Pinpoint the cell where the given text exists, returning its [X, Y] midpoint coordinate. 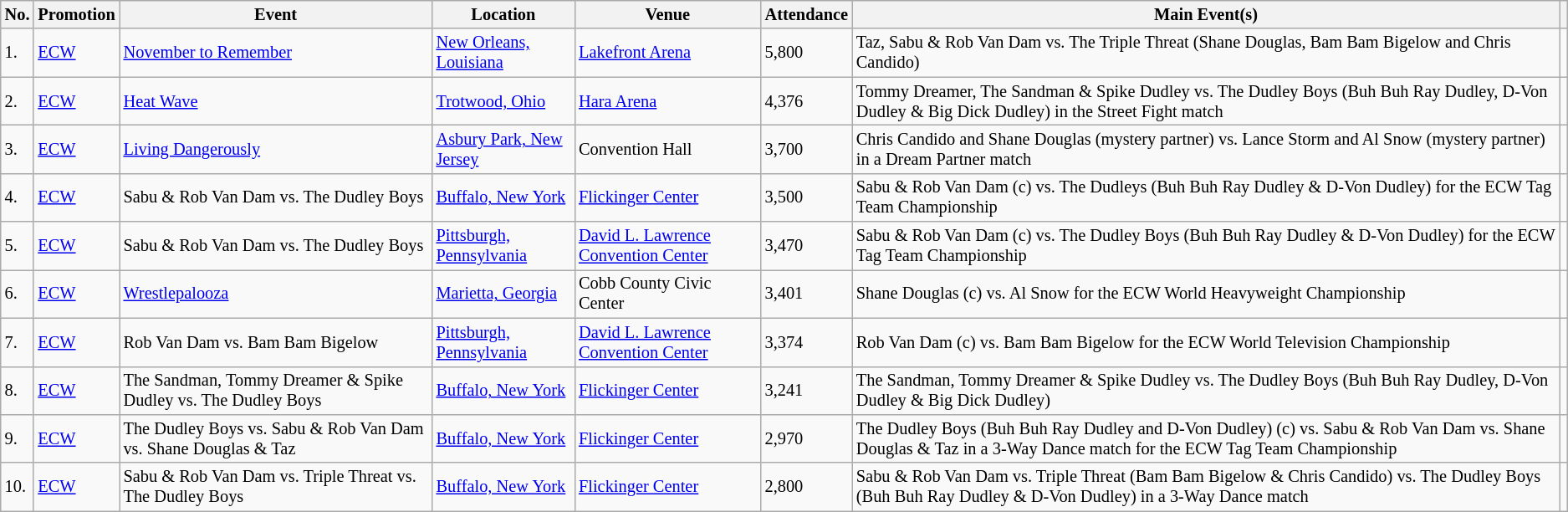
5,800 [806, 53]
Venue [667, 14]
Lakefront Arena [667, 53]
Location [503, 14]
2,970 [806, 438]
Rob Van Dam vs. Bam Bam Bigelow [276, 342]
3,700 [806, 149]
7. [18, 342]
New Orleans, Louisiana [503, 53]
Shane Douglas (c) vs. Al Snow for the ECW World Heavyweight Championship [1206, 294]
The Sandman, Tommy Dreamer & Spike Dudley vs. The Dudley Boys [276, 391]
Marietta, Georgia [503, 294]
Hara Arena [667, 101]
9. [18, 438]
Sabu & Rob Van Dam vs. Triple Threat vs. The Dudley Boys [276, 487]
Cobb County Civic Center [667, 294]
Main Event(s) [1206, 14]
Asbury Park, New Jersey [503, 149]
Wrestlepalooza [276, 294]
2. [18, 101]
Sabu & Rob Van Dam (c) vs. The Dudleys (Buh Buh Ray Dudley & D-Von Dudley) for the ECW Tag Team Championship [1206, 197]
Rob Van Dam (c) vs. Bam Bam Bigelow for the ECW World Television Championship [1206, 342]
The Sandman, Tommy Dreamer & Spike Dudley vs. The Dudley Boys (Buh Buh Ray Dudley, D-Von Dudley & Big Dick Dudley) [1206, 391]
Trotwood, Ohio [503, 101]
3,401 [806, 294]
Sabu & Rob Van Dam vs. Triple Threat (Bam Bam Bigelow & Chris Candido) vs. The Dudley Boys (Buh Buh Ray Dudley & D-Von Dudley) in a 3-Way Dance match [1206, 487]
1. [18, 53]
Living Dangerously [276, 149]
2,800 [806, 487]
8. [18, 391]
Event [276, 14]
Heat Wave [276, 101]
Convention Hall [667, 149]
Taz, Sabu & Rob Van Dam vs. The Triple Threat (Shane Douglas, Bam Bam Bigelow and Chris Candido) [1206, 53]
Sabu & Rob Van Dam (c) vs. The Dudley Boys (Buh Buh Ray Dudley & D-Von Dudley) for the ECW Tag Team Championship [1206, 246]
Attendance [806, 14]
Tommy Dreamer, The Sandman & Spike Dudley vs. The Dudley Boys (Buh Buh Ray Dudley, D-Von Dudley & Big Dick Dudley) in the Street Fight match [1206, 101]
3,374 [806, 342]
No. [18, 14]
3. [18, 149]
3,241 [806, 391]
4,376 [806, 101]
3,500 [806, 197]
The Dudley Boys vs. Sabu & Rob Van Dam vs. Shane Douglas & Taz [276, 438]
Chris Candido and Shane Douglas (mystery partner) vs. Lance Storm and Al Snow (mystery partner) in a Dream Partner match [1206, 149]
Promotion [76, 14]
November to Remember [276, 53]
10. [18, 487]
6. [18, 294]
5. [18, 246]
3,470 [806, 246]
4. [18, 197]
